Identify which cell holds the provided text, then report its [x, y] central coordinate. 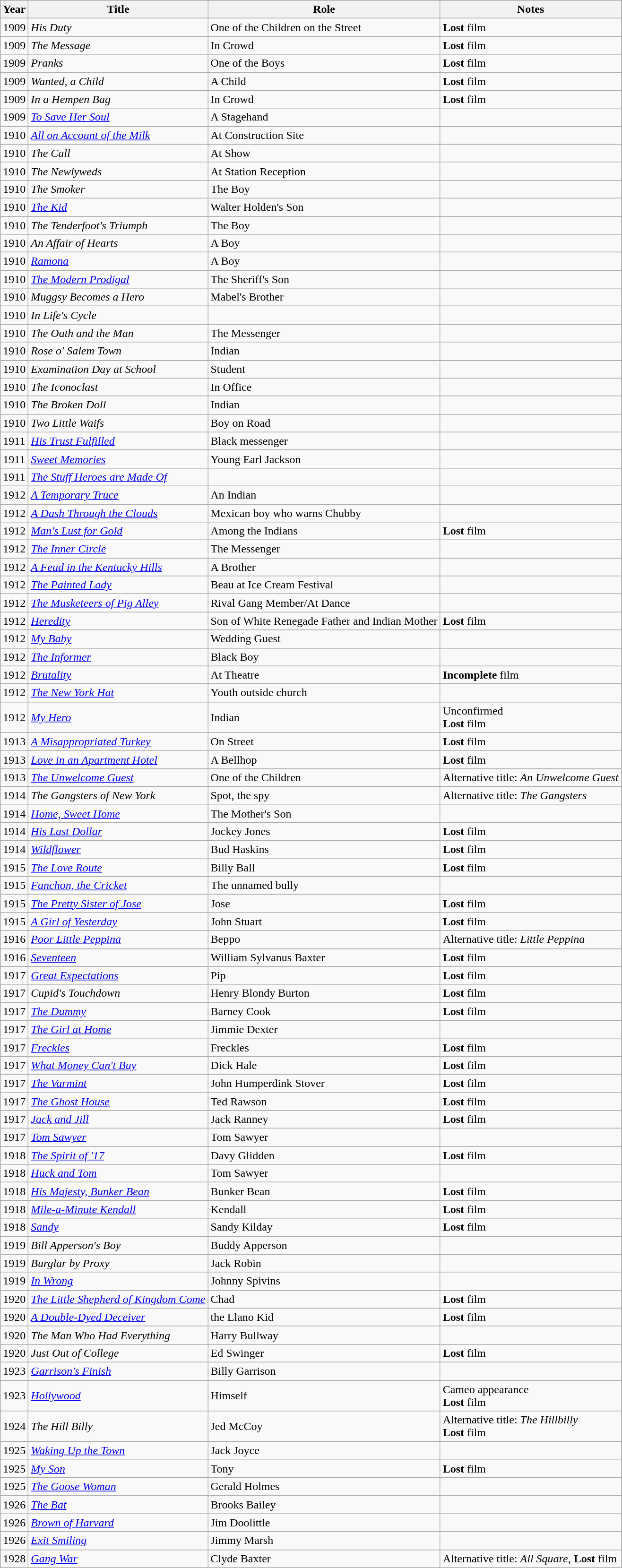
Jack Robin [324, 1263]
Year [14, 9]
The Goose Woman [118, 1487]
Seventeen [118, 957]
The Gangsters of New York [118, 795]
A Misappropriated Turkey [118, 741]
The Mother's Son [324, 813]
My Baby [118, 639]
The Modern Prodigal [118, 279]
Beppo [324, 939]
Jockey Jones [324, 832]
Buddy Apperson [324, 1245]
1928 [14, 1559]
The unnamed bully [324, 886]
Ed Swinger [324, 1353]
The Oath and the Man [118, 333]
Mile-a-Minute Kendall [118, 1209]
Muggsy Becomes a Hero [118, 297]
The Love Route [118, 868]
A Double-Dyed Deceiver [118, 1317]
Alternative title: An Unwelcome Guest [530, 777]
The Varmint [118, 1083]
Pranks [118, 63]
William Sylvanus Baxter [324, 957]
His Majesty, Bunker Bean [118, 1191]
Rose o' Salem Town [118, 351]
Alternative title: All Square, Lost film [530, 1559]
Fanchon, the Cricket [118, 886]
Incomplete film [530, 675]
Jed McCoy [324, 1426]
Alternative title: Little Peppina [530, 939]
Clyde Baxter [324, 1559]
Mexican boy who warns Chubby [324, 513]
Poor Little Peppina [118, 939]
One of the Boys [324, 63]
Bill Apperson's Boy [118, 1245]
The Informer [118, 657]
Dick Hale [324, 1065]
At Show [324, 153]
The Inner Circle [118, 549]
Burglar by Proxy [118, 1263]
The Message [118, 45]
Love in an Apartment Hotel [118, 759]
Young Earl Jackson [324, 459]
Role [324, 9]
Unconfirmed Lost film [530, 717]
The Sheriff's Son [324, 279]
Sandy Kilday [324, 1227]
Brooks Bailey [324, 1505]
Cameo appearance Lost film [530, 1395]
A Bellhop [324, 759]
the Llano Kid [324, 1317]
Among the Indians [324, 531]
At Station Reception [324, 171]
Boy on Road [324, 423]
Man's Lust for Gold [118, 531]
Garrison's Finish [118, 1371]
A Child [324, 81]
My Son [118, 1469]
The Dummy [118, 1011]
The Girl at Home [118, 1029]
Johnny Spivins [324, 1281]
The Painted Lady [118, 585]
Jimmie Dexter [324, 1029]
Brown of Harvard [118, 1523]
Wedding Guest [324, 639]
In Office [324, 387]
Jack Joyce [324, 1451]
John Humperdink Stover [324, 1083]
The New York Hat [118, 693]
Jose [324, 904]
A Brother [324, 567]
The Smoker [118, 189]
Jack and Jill [118, 1120]
Jack Ranney [324, 1120]
Spot, the spy [324, 795]
A Stagehand [324, 117]
Henry Blondy Burton [324, 993]
His Duty [118, 27]
Waking Up the Town [118, 1451]
Heredity [118, 621]
Notes [530, 9]
The Iconoclast [118, 387]
Gang War [118, 1559]
The Hill Billy [118, 1426]
Alternative title: The Hillbilly Lost film [530, 1426]
Hollywood [118, 1395]
Cupid's Touchdown [118, 993]
The Tenderfoot's Triumph [118, 225]
Barney Cook [324, 1011]
On Street [324, 741]
Examination Day at School [118, 369]
At Theatre [324, 675]
Exit Smiling [118, 1541]
Rival Gang Member/At Dance [324, 603]
Brutality [118, 675]
My Hero [118, 717]
The Broken Doll [118, 405]
The Musketeers of Pig Alley [118, 603]
Youth outside church [324, 693]
Student [324, 369]
The Kid [118, 207]
The Man Who Had Everything [118, 1335]
The Little Shepherd of Kingdom Come [118, 1299]
To Save Her Soul [118, 117]
One of the Children [324, 777]
Jimmy Marsh [324, 1541]
Wanted, a Child [118, 81]
Sandy [118, 1227]
The Spirit of '17 [118, 1155]
Two Little Waifs [118, 423]
Chad [324, 1299]
The Bat [118, 1505]
At Construction Site [324, 135]
Pip [324, 975]
Black messenger [324, 441]
A Feud in the Kentucky Hills [118, 567]
Wildflower [118, 850]
Billy Garrison [324, 1371]
Ramona [118, 261]
Harry Bullway [324, 1335]
Davy Glidden [324, 1155]
Just Out of College [118, 1353]
A Dash Through the Clouds [118, 513]
Bunker Bean [324, 1191]
Tony [324, 1469]
The Stuff Heroes are Made Of [118, 477]
Billy Ball [324, 868]
Jim Doolittle [324, 1523]
His Trust Fulfilled [118, 441]
In Wrong [118, 1281]
John Stuart [324, 922]
In a Hempen Bag [118, 99]
Huck and Tom [118, 1173]
Himself [324, 1395]
Kendall [324, 1209]
A Girl of Yesterday [118, 922]
Title [118, 9]
An Affair of Hearts [118, 243]
All on Account of the Milk [118, 135]
The Unwelcome Guest [118, 777]
The Newlyweds [118, 171]
One of the Children on the Street [324, 27]
Walter Holden's Son [324, 207]
The Pretty Sister of Jose [118, 904]
Ted Rawson [324, 1102]
Beau at Ice Cream Festival [324, 585]
Bud Haskins [324, 850]
His Last Dollar [118, 832]
Gerald Holmes [324, 1487]
What Money Can't Buy [118, 1065]
Great Expectations [118, 975]
The Call [118, 153]
Black Boy [324, 657]
Alternative title: The Gangsters [530, 795]
A Temporary Truce [118, 495]
Son of White Renegade Father and Indian Mother [324, 621]
Sweet Memories [118, 459]
The Ghost House [118, 1102]
1924 [14, 1426]
Mabel's Brother [324, 297]
An Indian [324, 495]
Home, Sweet Home [118, 813]
In Life's Cycle [118, 315]
